Determine the (X, Y) coordinate at the center of the cell enclosing the given text.  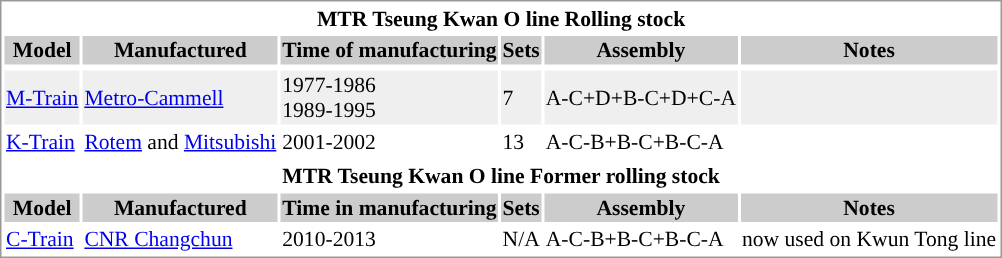
A-C+D+B-C+D+C-A (640, 97)
Time of manufacturing (390, 50)
7 (521, 97)
2010-2013 (390, 239)
MTR Tseung Kwan O line Rolling stock (500, 18)
K-Train (42, 142)
Time in manufacturing (390, 208)
CNR Changchun (180, 239)
2001-2002 (390, 142)
Metro-Cammell (180, 97)
Rotem and Mitsubishi (180, 142)
13 (521, 142)
1977-19861989-1995 (390, 97)
N/A (521, 239)
M-Train (42, 97)
now used on Kwun Tong line (868, 239)
MTR Tseung Kwan O line Former rolling stock (500, 176)
C-Train (42, 239)
